Return (x, y) of the center of cell containing provided text 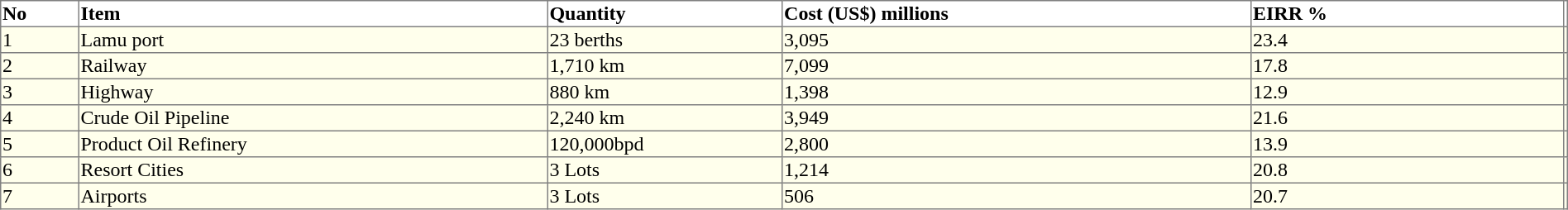
12.9 (1408, 92)
2,800 (1017, 144)
1 (40, 40)
2,240 km (665, 118)
20.7 (1408, 196)
4 (40, 118)
7 (40, 196)
Crude Oil Pipeline (313, 118)
Resort Cities (313, 170)
23.4 (1408, 40)
23 berths (665, 40)
1,214 (1017, 170)
EIRR % (1408, 14)
Item (313, 14)
Railway (313, 66)
13.9 (1408, 144)
20.8 (1408, 170)
880 km (665, 92)
3,095 (1017, 40)
5 (40, 144)
Airports (313, 196)
Cost (US$) millions (1017, 14)
No (40, 14)
1,398 (1017, 92)
3 (40, 92)
Product Oil Refinery (313, 144)
6 (40, 170)
21.6 (1408, 118)
1,710 km (665, 66)
120,000bpd (665, 144)
2 (40, 66)
Lamu port (313, 40)
Highway (313, 92)
3,949 (1017, 118)
506 (1017, 196)
17.8 (1408, 66)
7,099 (1017, 66)
Quantity (665, 14)
